From the cell containing the given text, extract its center point as (X, Y) coordinate. 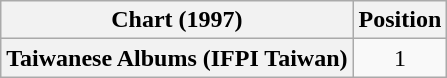
Taiwanese Albums (IFPI Taiwan) (177, 58)
Position (400, 20)
Chart (1997) (177, 20)
1 (400, 58)
